For the text-containing cell, return its midpoint in (x, y) coordinate format. 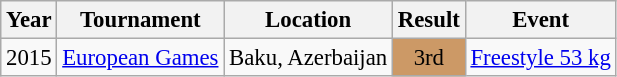
Year (29, 20)
2015 (29, 58)
Baku, Azerbaijan (308, 58)
Tournament (140, 20)
Freestyle 53 kg (540, 58)
Result (430, 20)
European Games (140, 58)
Event (540, 20)
3rd (430, 58)
Location (308, 20)
